Identify which cell holds the provided text, then report its [x, y] central coordinate. 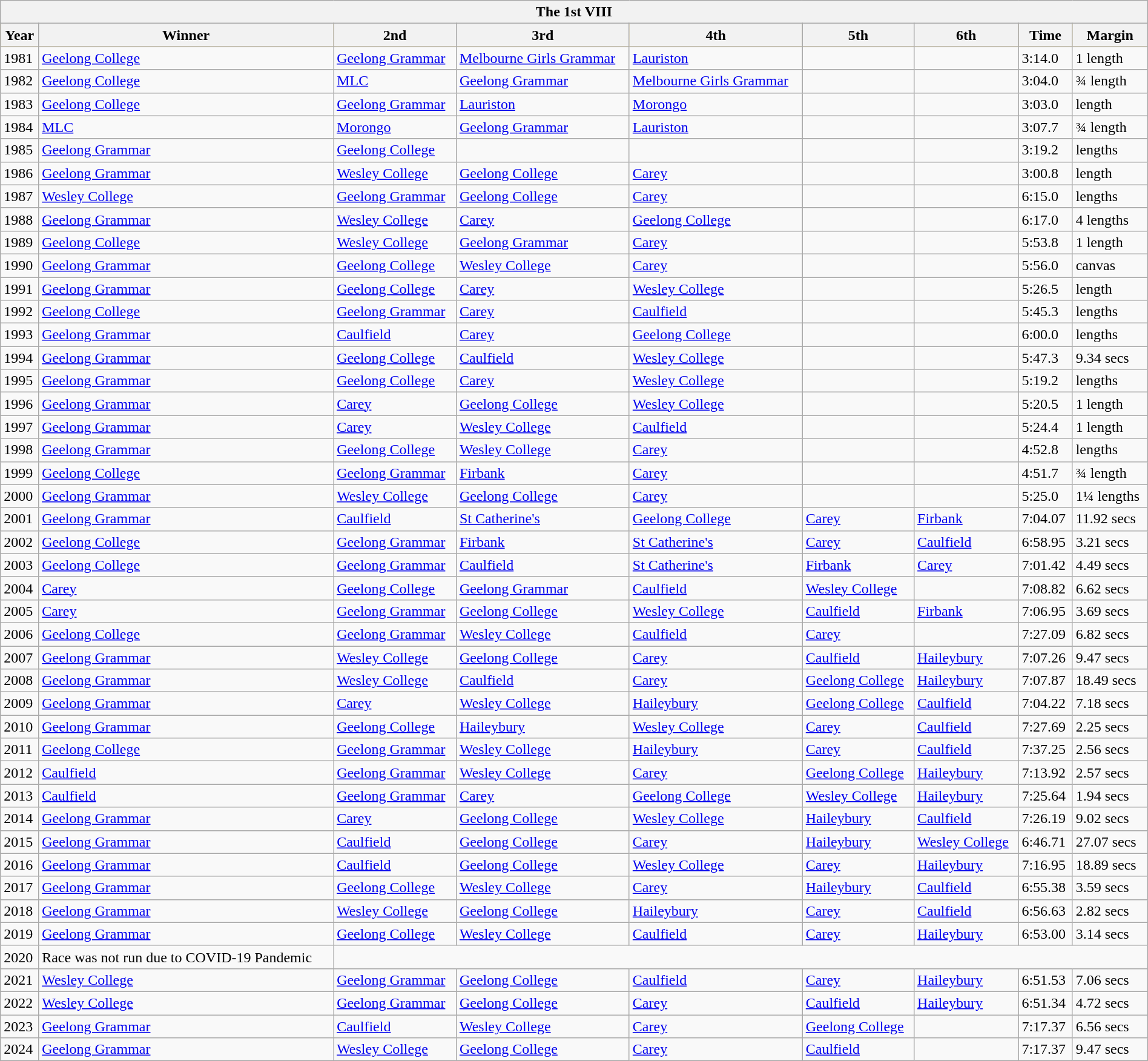
1993 [19, 335]
1984 [19, 127]
1996 [19, 404]
1981 [19, 58]
2023 [19, 1026]
Winner [186, 35]
2009 [19, 704]
2002 [19, 542]
7.06 secs [1110, 980]
Year [19, 35]
2.25 secs [1110, 727]
3:14.0 [1045, 58]
3:03.0 [1045, 104]
1.94 secs [1110, 796]
canvas [1110, 265]
5:56.0 [1045, 265]
6:51.34 [1045, 1003]
4th [716, 35]
2016 [19, 865]
1994 [19, 358]
1986 [19, 173]
1987 [19, 196]
1989 [19, 242]
2012 [19, 773]
6.82 secs [1110, 634]
1990 [19, 265]
3:00.8 [1045, 173]
3.21 secs [1110, 542]
7:27.69 [1045, 727]
7:07.87 [1045, 681]
4:51.7 [1045, 473]
6:46.71 [1045, 842]
2007 [19, 657]
7:06.95 [1045, 611]
7:04.22 [1045, 704]
5th [858, 35]
6:56.63 [1045, 911]
9.34 secs [1110, 358]
6:17.0 [1045, 219]
7:13.92 [1045, 773]
3.59 secs [1110, 888]
3rd [543, 35]
18.49 secs [1110, 681]
2001 [19, 519]
The 1st VIII [574, 12]
1998 [19, 450]
5:24.4 [1045, 427]
2019 [19, 934]
18.89 secs [1110, 865]
2024 [19, 1049]
4.49 secs [1110, 565]
6:00.0 [1045, 335]
1999 [19, 473]
2003 [19, 565]
1991 [19, 289]
2004 [19, 588]
7:27.09 [1045, 634]
5:53.8 [1045, 242]
6:58.95 [1045, 542]
Margin [1110, 35]
2018 [19, 911]
1982 [19, 81]
2010 [19, 727]
1983 [19, 104]
1997 [19, 427]
7:37.25 [1045, 750]
2014 [19, 819]
7:08.82 [1045, 588]
6.56 secs [1110, 1026]
6.62 secs [1110, 588]
2nd [395, 35]
2.56 secs [1110, 750]
5:45.3 [1045, 312]
2021 [19, 980]
7:04.07 [1045, 519]
7:01.42 [1045, 565]
7.18 secs [1110, 704]
2008 [19, 681]
2000 [19, 496]
4:52.8 [1045, 450]
7:25.64 [1045, 796]
5:26.5 [1045, 289]
2017 [19, 888]
5:25.0 [1045, 496]
1992 [19, 312]
2022 [19, 1003]
2006 [19, 634]
2013 [19, 796]
Race was not run due to COVID-19 Pandemic [186, 957]
6:55.38 [1045, 888]
3:19.2 [1045, 150]
1995 [19, 381]
6:15.0 [1045, 196]
3.69 secs [1110, 611]
3.14 secs [1110, 934]
6th [966, 35]
5:20.5 [1045, 404]
2005 [19, 611]
3:04.0 [1045, 81]
9.02 secs [1110, 819]
11.92 secs [1110, 519]
5:47.3 [1045, 358]
4 lengths [1110, 219]
7:16.95 [1045, 865]
7:07.26 [1045, 657]
6:51.53 [1045, 980]
1988 [19, 219]
6:53.00 [1045, 934]
3:07.7 [1045, 127]
27.07 secs [1110, 842]
7:26.19 [1045, 819]
2.57 secs [1110, 773]
2020 [19, 957]
1¼ lengths [1110, 496]
2011 [19, 750]
2.82 secs [1110, 911]
4.72 secs [1110, 1003]
Time [1045, 35]
1985 [19, 150]
2015 [19, 842]
5:19.2 [1045, 381]
